Scan for the cell matching the given text and deliver its [x, y] coordinate at center. 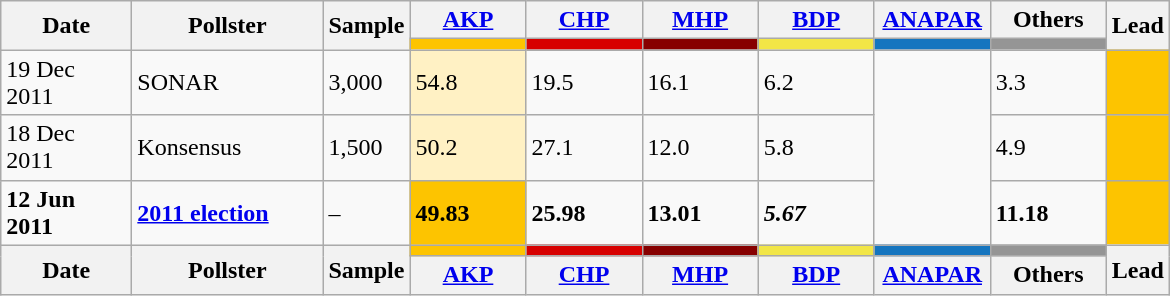
1,500 [366, 148]
5.67 [816, 212]
49.83 [468, 212]
6.2 [816, 82]
3.3 [1048, 82]
12.0 [700, 148]
54.8 [468, 82]
25.98 [584, 212]
13.01 [700, 212]
Konsensus [228, 148]
11.18 [1048, 212]
27.1 [584, 148]
3,000 [366, 82]
5.8 [816, 148]
18 Dec 2011 [66, 148]
4.9 [1048, 148]
12 Jun 2011 [66, 212]
16.1 [700, 82]
50.2 [468, 148]
– [366, 212]
19 Dec 2011 [66, 82]
SONAR [228, 82]
2011 election [228, 212]
19.5 [584, 82]
